Locate the cell with the specified text and output its (x, y) center coordinate. 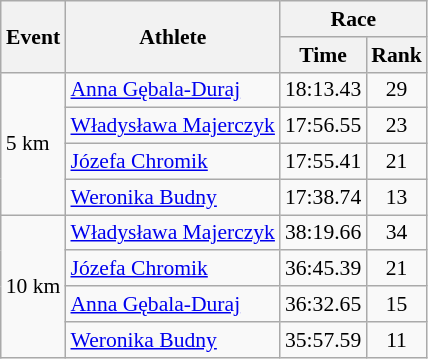
29 (396, 90)
38:19.66 (323, 233)
23 (396, 126)
18:13.43 (323, 90)
35:57.59 (323, 340)
10 km (34, 286)
11 (396, 340)
Race (354, 19)
36:32.65 (323, 304)
Time (323, 55)
Event (34, 36)
17:38.74 (323, 197)
Rank (396, 55)
36:45.39 (323, 269)
17:56.55 (323, 126)
Athlete (172, 36)
15 (396, 304)
17:55.41 (323, 162)
5 km (34, 143)
34 (396, 233)
13 (396, 197)
